Capture the cell that displays the provided text and extract its (x, y) central coordinate. 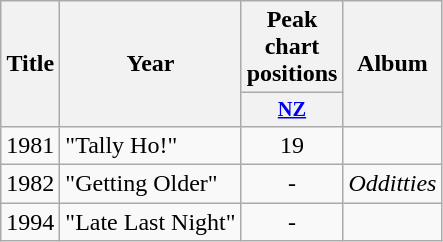
1994 (30, 222)
19 (292, 145)
Album (392, 64)
Odditties (392, 184)
"Late Last Night" (150, 222)
NZ (292, 110)
Year (150, 64)
"Tally Ho!" (150, 145)
Title (30, 64)
Peak chart positions (292, 47)
1982 (30, 184)
"Getting Older" (150, 184)
1981 (30, 145)
